From the cell containing the given text, extract its center point as (X, Y) coordinate. 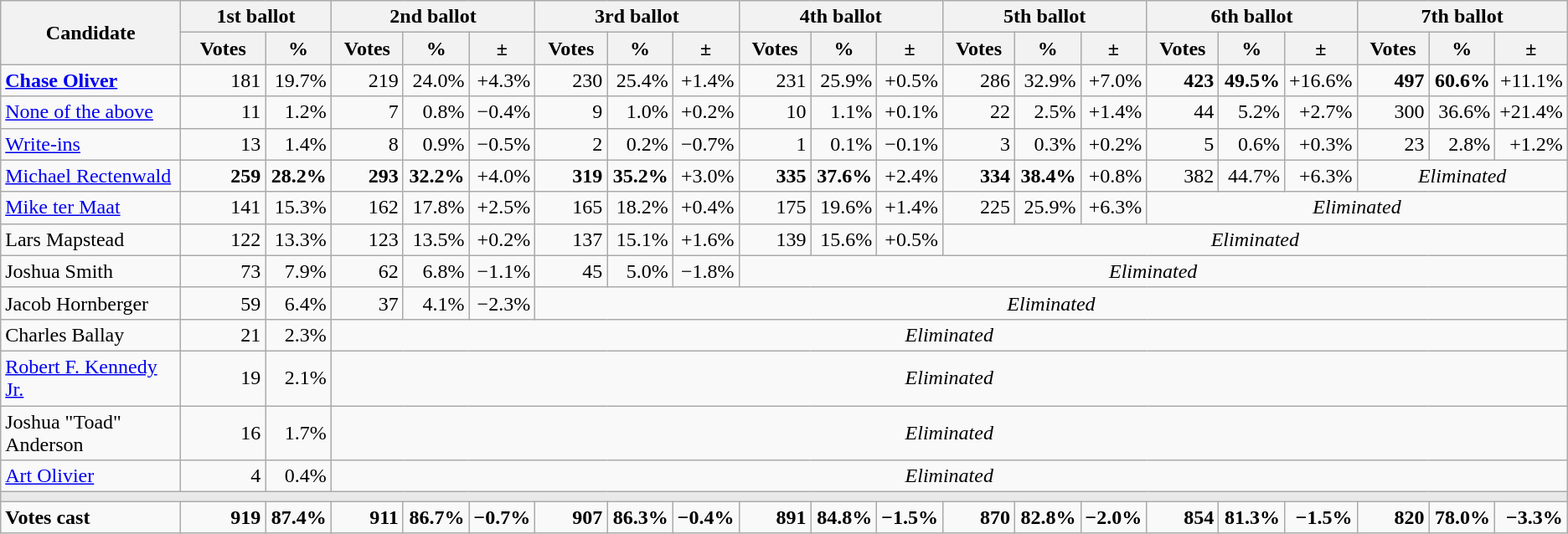
86.3% (640, 517)
59 (223, 303)
139 (775, 239)
19 (223, 378)
62 (367, 271)
78.0% (1462, 517)
319 (571, 176)
0.6% (1251, 144)
4 (223, 476)
38.4% (1047, 176)
Joshua "Toad" Anderson (90, 432)
32.9% (1047, 80)
137 (571, 239)
1.4% (298, 144)
286 (978, 80)
45 (571, 271)
870 (978, 517)
37 (367, 303)
300 (1393, 112)
16 (223, 432)
3rd ballot (637, 17)
123 (367, 239)
84.8% (844, 517)
+16.6% (1320, 80)
Robert F. Kennedy Jr. (90, 378)
−2.0% (1114, 517)
854 (1183, 517)
19.6% (844, 208)
17.8% (436, 208)
1 (775, 144)
Write-ins (90, 144)
141 (223, 208)
−0.5% (503, 144)
+2.4% (910, 176)
5.0% (640, 271)
49.5% (1251, 80)
230 (571, 80)
11 (223, 112)
−2.3% (503, 303)
0.1% (844, 144)
8 (367, 144)
122 (223, 239)
907 (571, 517)
+1.2% (1531, 144)
86.7% (436, 517)
1.2% (298, 112)
0.4% (298, 476)
24.0% (436, 80)
37.6% (844, 176)
162 (367, 208)
Joshua Smith (90, 271)
+11.1% (1531, 80)
Chase Oliver (90, 80)
23 (1393, 144)
+2.7% (1320, 112)
2 (571, 144)
5th ballot (1044, 17)
+4.0% (503, 176)
9 (571, 112)
919 (223, 517)
−3.3% (1531, 517)
87.4% (298, 517)
2.8% (1462, 144)
81.3% (1251, 517)
820 (1393, 517)
18.2% (640, 208)
2.5% (1047, 112)
4.1% (436, 303)
60.6% (1462, 80)
21 (223, 335)
Jacob Hornberger (90, 303)
13.3% (298, 239)
334 (978, 176)
25.4% (640, 80)
2.1% (298, 378)
6th ballot (1251, 17)
−1.1% (503, 271)
+2.5% (503, 208)
Candidate (90, 33)
382 (1183, 176)
7.9% (298, 271)
22 (978, 112)
32.2% (436, 176)
6.4% (298, 303)
423 (1183, 80)
5 (1183, 144)
Michael Rectenwald (90, 176)
+7.0% (1114, 80)
5.2% (1251, 112)
15.3% (298, 208)
0.3% (1047, 144)
4th ballot (841, 17)
+21.4% (1531, 112)
0.9% (436, 144)
Charles Ballay (90, 335)
35.2% (640, 176)
7th ballot (1462, 17)
+4.3% (503, 80)
+1.6% (705, 239)
+0.4% (705, 208)
1st ballot (256, 17)
2.3% (298, 335)
Votes cast (90, 517)
10 (775, 112)
1.0% (640, 112)
6.8% (436, 271)
82.8% (1047, 517)
3 (978, 144)
259 (223, 176)
−0.1% (910, 144)
1.7% (298, 432)
15.1% (640, 239)
+0.3% (1320, 144)
219 (367, 80)
+0.8% (1114, 176)
13 (223, 144)
2nd ballot (432, 17)
−1.8% (705, 271)
335 (775, 176)
0.2% (640, 144)
Lars Mapstead (90, 239)
13.5% (436, 239)
73 (223, 271)
+0.1% (910, 112)
7 (367, 112)
+3.0% (705, 176)
1.1% (844, 112)
None of the above (90, 112)
44 (1183, 112)
181 (223, 80)
44.7% (1251, 176)
891 (775, 517)
0.8% (436, 112)
36.6% (1462, 112)
911 (367, 517)
225 (978, 208)
231 (775, 80)
165 (571, 208)
Art Olivier (90, 476)
Mike ter Maat (90, 208)
28.2% (298, 176)
15.6% (844, 239)
19.7% (298, 80)
497 (1393, 80)
175 (775, 208)
293 (367, 176)
